Return [x, y] of the center of cell containing provided text 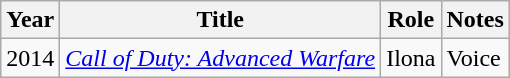
Call of Duty: Advanced Warfare [220, 58]
Ilona [411, 58]
Voice [475, 58]
Title [220, 20]
Notes [475, 20]
Role [411, 20]
Year [30, 20]
2014 [30, 58]
